For the text-containing cell, return its midpoint in [X, Y] coordinate format. 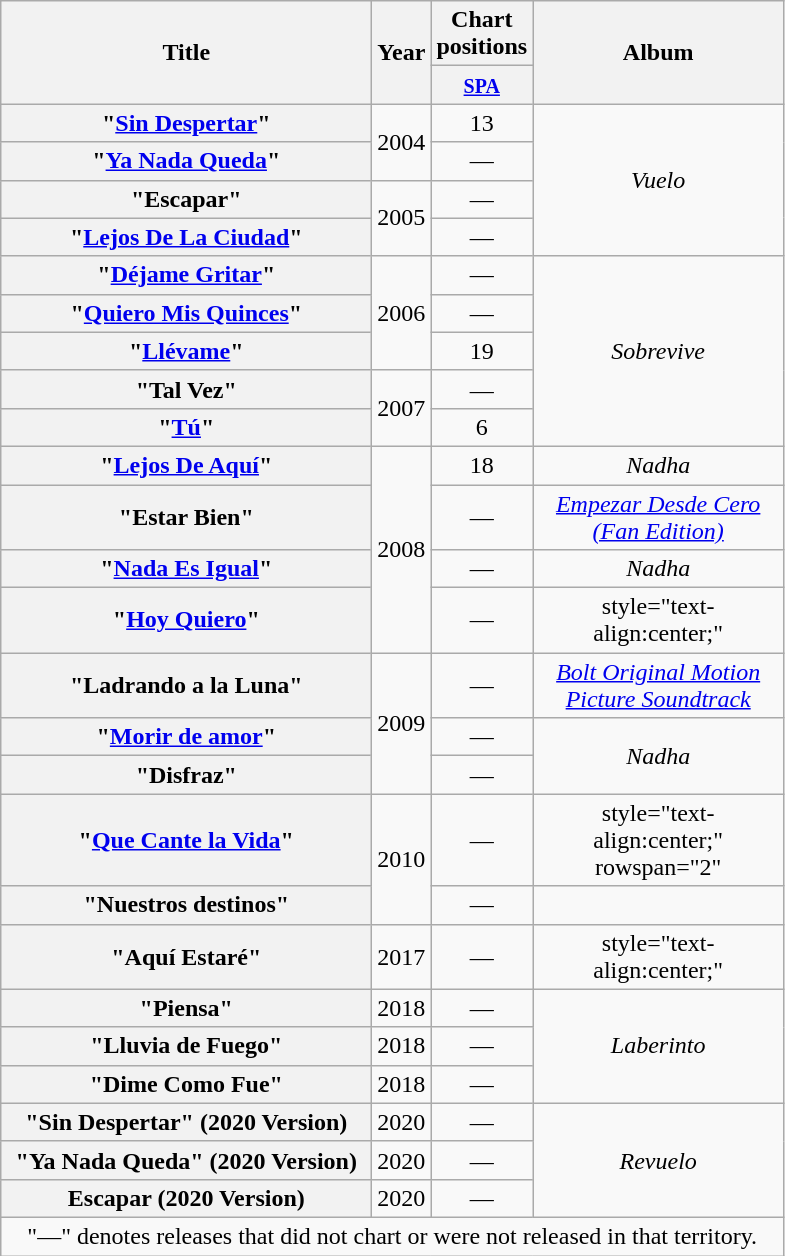
Title [186, 52]
"Lejos De La Ciudad" [186, 237]
"Disfraz" [186, 775]
"Ladrando a la Luna" [186, 686]
"Dime Como Fue" [186, 1084]
2004 [402, 142]
Year [402, 52]
"Sin Despertar" (2020 Version) [186, 1122]
Empezar Desde Cero (Fan Edition) [658, 516]
"Sin Despertar" [186, 123]
2007 [402, 408]
Album [658, 52]
"Lluvia de Fuego" [186, 1046]
"Nada Es Igual" [186, 569]
18 [482, 465]
Vuelo [658, 180]
Escapar (2020 Version) [186, 1198]
"—" denotes releases that did not chart or were not released in that territory. [392, 1236]
"Hoy Quiero" [186, 620]
style="text-align:center;" rowspan="2" [658, 840]
"Aquí Estaré" [186, 956]
Revuelo [658, 1160]
"Llévame" [186, 351]
"Morir de amor" [186, 737]
2009 [402, 724]
2008 [402, 549]
2005 [402, 218]
"Ya Nada Queda" (2020 Version) [186, 1160]
2010 [402, 859]
"Déjame Gritar" [186, 275]
Chart positions [482, 34]
"Quiero Mis Quinces" [186, 313]
SPA [482, 85]
6 [482, 427]
"Piensa" [186, 1008]
"Lejos De Aquí" [186, 465]
"Escapar" [186, 199]
19 [482, 351]
Sobrevive [658, 351]
"Nuestros destinos" [186, 905]
2017 [402, 956]
Bolt Original Motion Picture Soundtrack [658, 686]
"Tú" [186, 427]
2006 [402, 313]
13 [482, 123]
Laberinto [658, 1046]
"Que Cante la Vida" [186, 840]
"Tal Vez" [186, 389]
"Estar Bien" [186, 516]
"Ya Nada Queda" [186, 161]
